Return [X, Y] of the center of cell containing provided text 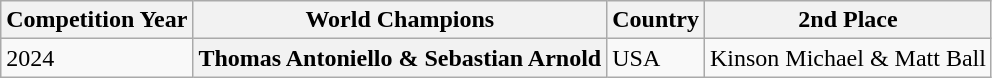
World Champions [400, 20]
Competition Year [97, 20]
Country [656, 20]
USA [656, 58]
Thomas Antoniello & Sebastian Arnold [400, 58]
2024 [97, 58]
Kinson Michael & Matt Ball [848, 58]
2nd Place [848, 20]
